For the text-containing cell, return its midpoint in (X, Y) coordinate format. 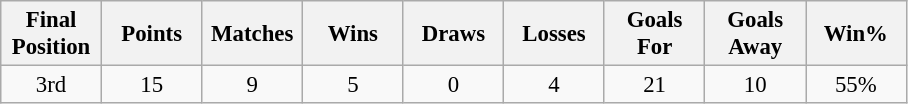
Win% (856, 34)
9 (252, 85)
10 (756, 85)
4 (554, 85)
3rd (52, 85)
Points (152, 34)
21 (654, 85)
Wins (354, 34)
Losses (554, 34)
Goals Away (756, 34)
0 (454, 85)
55% (856, 85)
15 (152, 85)
Matches (252, 34)
5 (354, 85)
Draws (454, 34)
Goals For (654, 34)
Final Position (52, 34)
